Return [x, y] of the center of cell containing provided text 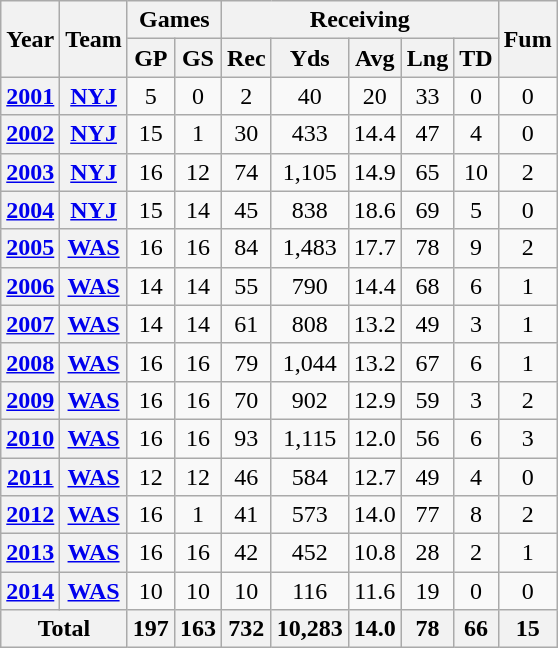
Fum [528, 39]
19 [427, 591]
42 [246, 553]
10,283 [310, 629]
20 [374, 96]
74 [246, 172]
732 [246, 629]
Total [64, 629]
2006 [30, 286]
45 [246, 210]
59 [427, 400]
40 [310, 96]
84 [246, 248]
55 [246, 286]
46 [246, 477]
808 [310, 324]
56 [427, 438]
2011 [30, 477]
12.7 [374, 477]
116 [310, 591]
2002 [30, 134]
Avg [374, 58]
Lng [427, 58]
1,044 [310, 362]
GP [150, 58]
30 [246, 134]
2003 [30, 172]
79 [246, 362]
902 [310, 400]
9 [476, 248]
66 [476, 629]
2005 [30, 248]
93 [246, 438]
Year [30, 39]
10.8 [374, 553]
2007 [30, 324]
1,115 [310, 438]
1,483 [310, 248]
TD [476, 58]
433 [310, 134]
65 [427, 172]
573 [310, 515]
2009 [30, 400]
GS [198, 58]
Yds [310, 58]
77 [427, 515]
18.6 [374, 210]
41 [246, 515]
17.7 [374, 248]
12.9 [374, 400]
69 [427, 210]
2010 [30, 438]
197 [150, 629]
12.0 [374, 438]
838 [310, 210]
2012 [30, 515]
2001 [30, 96]
163 [198, 629]
67 [427, 362]
70 [246, 400]
2004 [30, 210]
1,105 [310, 172]
14.9 [374, 172]
Games [174, 20]
2014 [30, 591]
452 [310, 553]
2008 [30, 362]
28 [427, 553]
8 [476, 515]
790 [310, 286]
68 [427, 286]
Team [94, 39]
Rec [246, 58]
2013 [30, 553]
47 [427, 134]
Receiving [360, 20]
584 [310, 477]
33 [427, 96]
11.6 [374, 591]
61 [246, 324]
